Search for the cell housing the specified text and yield its (X, Y) center coordinate. 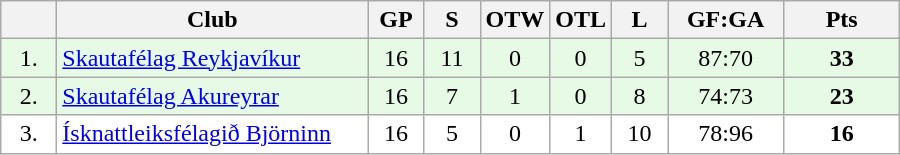
Skautafélag Reykjavíkur (212, 58)
74:73 (726, 96)
Pts (842, 20)
Skautafélag Akureyrar (212, 96)
7 (452, 96)
GP (396, 20)
GF:GA (726, 20)
87:70 (726, 58)
2. (29, 96)
10 (640, 134)
78:96 (726, 134)
1. (29, 58)
33 (842, 58)
23 (842, 96)
OTL (581, 20)
8 (640, 96)
S (452, 20)
Ísknattleiksfélagið Björninn (212, 134)
L (640, 20)
3. (29, 134)
11 (452, 58)
Club (212, 20)
OTW (515, 20)
